Determine the (x, y) coordinate at the center of the cell enclosing the given text.  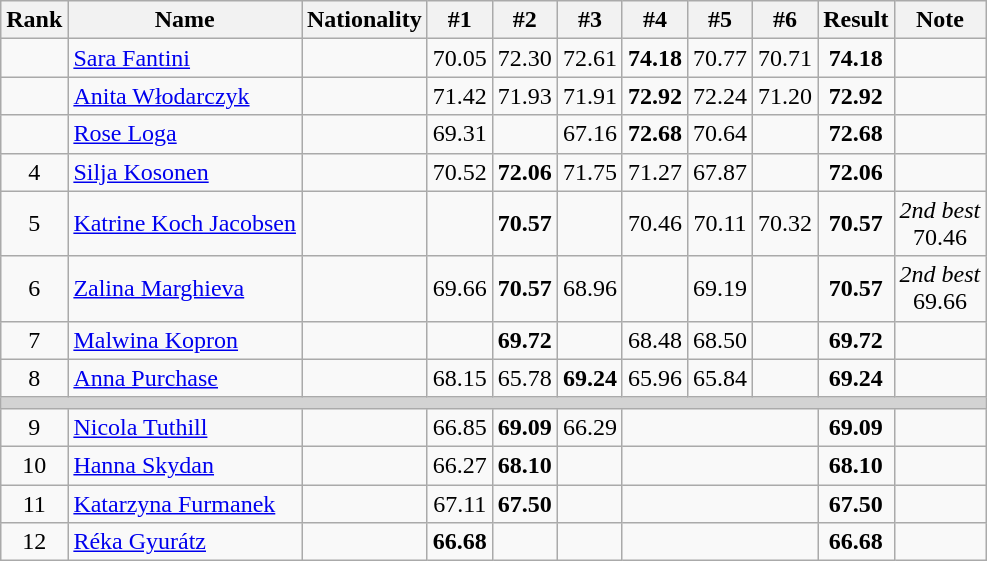
#6 (786, 20)
66.29 (590, 427)
Nationality (365, 20)
70.11 (720, 224)
68.15 (460, 378)
#1 (460, 20)
70.32 (786, 224)
#4 (654, 20)
11 (34, 503)
72.61 (590, 58)
#3 (590, 20)
Réka Gyurátz (185, 542)
70.05 (460, 58)
7 (34, 340)
72.24 (720, 96)
70.71 (786, 58)
#2 (524, 20)
67.11 (460, 503)
71.91 (590, 96)
9 (34, 427)
Sara Fantini (185, 58)
6 (34, 288)
69.19 (720, 288)
Hanna Skydan (185, 465)
Silja Kosonen (185, 172)
12 (34, 542)
71.42 (460, 96)
#5 (720, 20)
5 (34, 224)
70.46 (654, 224)
70.52 (460, 172)
65.84 (720, 378)
10 (34, 465)
68.48 (654, 340)
2nd best69.66 (940, 288)
Anna Purchase (185, 378)
Malwina Kopron (185, 340)
68.50 (720, 340)
72.30 (524, 58)
Katrine Koch Jacobsen (185, 224)
66.85 (460, 427)
Note (940, 20)
Katarzyna Furmanek (185, 503)
71.20 (786, 96)
65.78 (524, 378)
8 (34, 378)
66.27 (460, 465)
Zalina Marghieva (185, 288)
67.87 (720, 172)
69.31 (460, 134)
2nd best70.46 (940, 224)
Rank (34, 20)
4 (34, 172)
71.93 (524, 96)
Rose Loga (185, 134)
68.96 (590, 288)
Nicola Tuthill (185, 427)
Result (856, 20)
65.96 (654, 378)
70.64 (720, 134)
71.27 (654, 172)
70.77 (720, 58)
Name (185, 20)
71.75 (590, 172)
67.16 (590, 134)
69.66 (460, 288)
Anita Włodarczyk (185, 96)
